Provide the [x, y] coordinate of the cell's center where the given text is located.  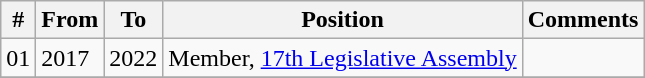
2017 [70, 58]
Member, 17th Legislative Assembly [342, 58]
Comments [583, 20]
2022 [134, 58]
01 [18, 58]
To [134, 20]
Position [342, 20]
# [18, 20]
From [70, 20]
